Determine the [x, y] coordinate at the center of the cell enclosing the given text.  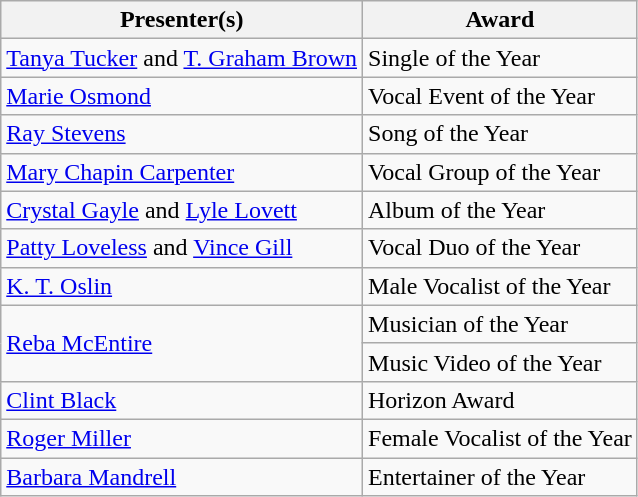
Musician of the Year [500, 324]
Tanya Tucker and T. Graham Brown [182, 58]
K. T. Oslin [182, 286]
Presenter(s) [182, 20]
Album of the Year [500, 210]
Vocal Group of the Year [500, 172]
Barbara Mandrell [182, 477]
Male Vocalist of the Year [500, 286]
Clint Black [182, 400]
Roger Miller [182, 438]
Award [500, 20]
Music Video of the Year [500, 362]
Crystal Gayle and Lyle Lovett [182, 210]
Female Vocalist of the Year [500, 438]
Patty Loveless and Vince Gill [182, 248]
Horizon Award [500, 400]
Mary Chapin Carpenter [182, 172]
Vocal Duo of the Year [500, 248]
Reba McEntire [182, 343]
Entertainer of the Year [500, 477]
Ray Stevens [182, 134]
Single of the Year [500, 58]
Song of the Year [500, 134]
Marie Osmond [182, 96]
Vocal Event of the Year [500, 96]
